Detect which cell encompasses the target text, then output its (x, y) center coordinate. 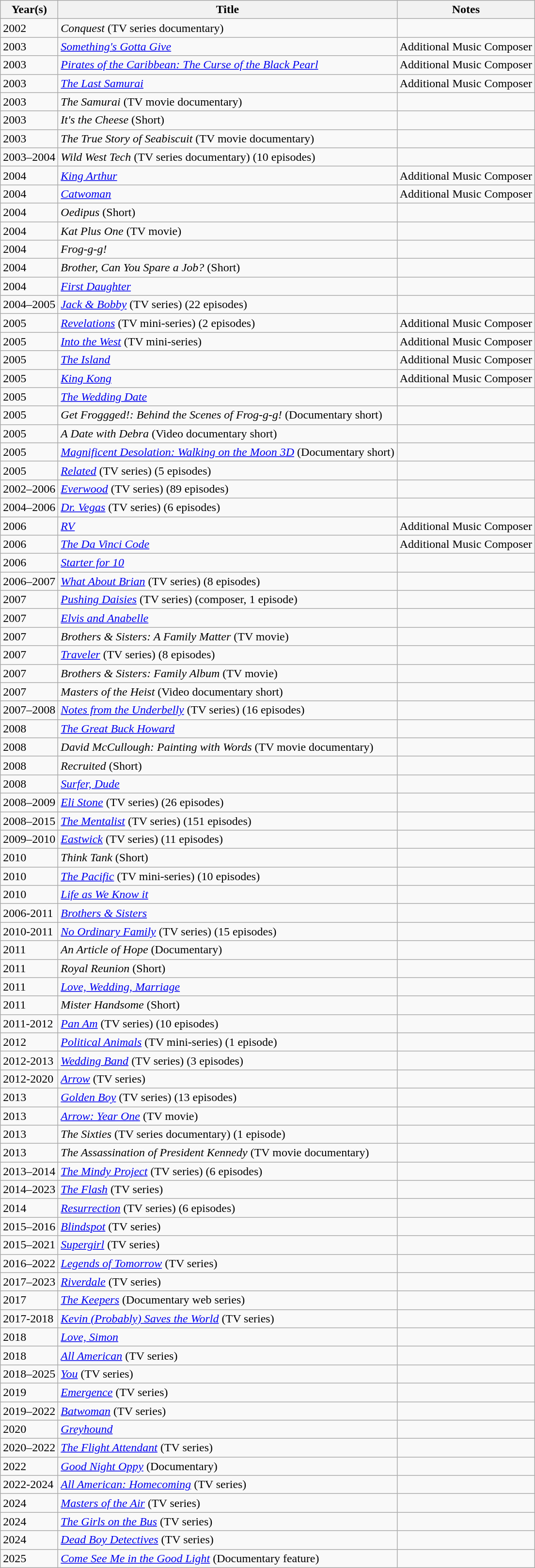
Love, Wedding, Marriage (228, 987)
Legends of Tomorrow (TV series) (228, 1263)
Get Froggged!: Behind the Scenes of Frog-g-g! (Documentary short) (228, 415)
A Date with Debra (Video documentary short) (228, 434)
Eli Stone (TV series) (26 episodes) (228, 802)
Royal Reunion (Short) (228, 968)
What About Brian (TV series) (8 episodes) (228, 581)
The Flight Attendant (TV series) (228, 1448)
Everwood (TV series) (89 episodes) (228, 489)
Come See Me in the Good Light (Documentary feature) (228, 1558)
You (TV series) (228, 1374)
Notes from the Underbelly (TV series) (16 episodes) (228, 710)
2012-2013 (29, 1060)
Riverdale (TV series) (228, 1282)
Jack & Bobby (TV series) (22 episodes) (228, 305)
An Article of Hope (Documentary) (228, 950)
Surfer, Dude (228, 784)
2006–2007 (29, 581)
2025 (29, 1558)
The Mentalist (TV series) (151 episodes) (228, 821)
Political Animals (TV mini-series) (1 episode) (228, 1042)
2011-2012 (29, 1024)
2010-2011 (29, 931)
2019–2022 (29, 1411)
2020 (29, 1429)
Supergirl (TV series) (228, 1245)
Title (228, 10)
The Keepers (Documentary web series) (228, 1300)
2019 (29, 1392)
Recruited (Short) (228, 765)
Oedipus (Short) (228, 212)
Good Night Oppy (Documentary) (228, 1466)
2008–2009 (29, 802)
2013–2014 (29, 1171)
Kevin (Probably) Saves the World (TV series) (228, 1319)
2008–2015 (29, 821)
King Kong (228, 378)
2016–2022 (29, 1263)
Arrow (TV series) (228, 1079)
2017-2018 (29, 1319)
2020–2022 (29, 1448)
Arrow: Year One (TV movie) (228, 1116)
Brother, Can You Spare a Job? (Short) (228, 268)
The Samurai (TV movie documentary) (228, 102)
The Last Samurai (228, 83)
2017–2023 (29, 1282)
2018–2025 (29, 1374)
Blindspot (TV series) (228, 1226)
Into the West (TV mini-series) (228, 342)
2009–2010 (29, 839)
Notes (466, 10)
Wedding Band (TV series) (3 episodes) (228, 1060)
Year(s) (29, 10)
Brothers & Sisters (228, 913)
The Island (228, 360)
Kat Plus One (TV movie) (228, 231)
First Daughter (228, 286)
All American: Homecoming (TV series) (228, 1485)
No Ordinary Family (TV series) (15 episodes) (228, 931)
Eastwick (TV series) (11 episodes) (228, 839)
2004–2005 (29, 305)
Magnificent Desolation: Walking on the Moon 3D (Documentary short) (228, 452)
Brothers & Sisters: Family Album (TV movie) (228, 673)
Mister Handsome (Short) (228, 1005)
2015–2021 (29, 1245)
Starter for 10 (228, 563)
2006-2011 (29, 913)
2012-2020 (29, 1079)
2022-2024 (29, 1485)
2017 (29, 1300)
The Wedding Date (228, 397)
Love, Simon (228, 1337)
Catwoman (228, 194)
Think Tank (Short) (228, 858)
Pushing Daisies (TV series) (composer, 1 episode) (228, 600)
The Great Buck Howard (228, 729)
The Da Vinci Code (228, 544)
2015–2016 (29, 1226)
Life as We Know it (228, 895)
All American (TV series) (228, 1355)
Traveler (TV series) (8 episodes) (228, 655)
2004–2006 (29, 507)
Pirates of the Caribbean: The Curse of the Black Pearl (228, 65)
Wild West Tech (TV series documentary) (10 episodes) (228, 157)
2014 (29, 1208)
Emergence (TV series) (228, 1392)
The Mindy Project (TV series) (6 episodes) (228, 1171)
King Arthur (228, 175)
The Assassination of President Kennedy (TV movie documentary) (228, 1153)
Golden Boy (TV series) (13 episodes) (228, 1097)
Pan Am (TV series) (10 episodes) (228, 1024)
The Pacific (TV mini-series) (10 episodes) (228, 876)
2007–2008 (29, 710)
Dr. Vegas (TV series) (6 episodes) (228, 507)
Elvis and Anabelle (228, 618)
Frog-g-g! (228, 249)
Resurrection (TV series) (6 episodes) (228, 1208)
2002 (29, 28)
David McCullough: Painting with Words (TV movie documentary) (228, 747)
The Girls on the Bus (TV series) (228, 1521)
2012 (29, 1042)
Revelations (TV mini-series) (2 episodes) (228, 323)
Batwoman (TV series) (228, 1411)
2022 (29, 1466)
Dead Boy Detectives (TV series) (228, 1540)
2003–2004 (29, 157)
Conquest (TV series documentary) (228, 28)
RV (228, 526)
Greyhound (228, 1429)
The Flash (TV series) (228, 1190)
Masters of the Heist (Video documentary short) (228, 692)
2002–2006 (29, 489)
Brothers & Sisters: A Family Matter (TV movie) (228, 637)
The True Story of Seabiscuit (TV movie documentary) (228, 139)
The Sixties (TV series documentary) (1 episode) (228, 1134)
Masters of the Air (TV series) (228, 1503)
It's the Cheese (Short) (228, 120)
Related (TV series) (5 episodes) (228, 470)
2014–2023 (29, 1190)
Something's Gotta Give (228, 47)
